Detect which cell encompasses the target text, then output its (X, Y) center coordinate. 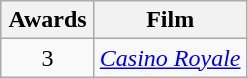
Film (170, 20)
3 (48, 58)
Awards (48, 20)
Casino Royale (170, 58)
